Capture the cell that displays the provided text and extract its (x, y) central coordinate. 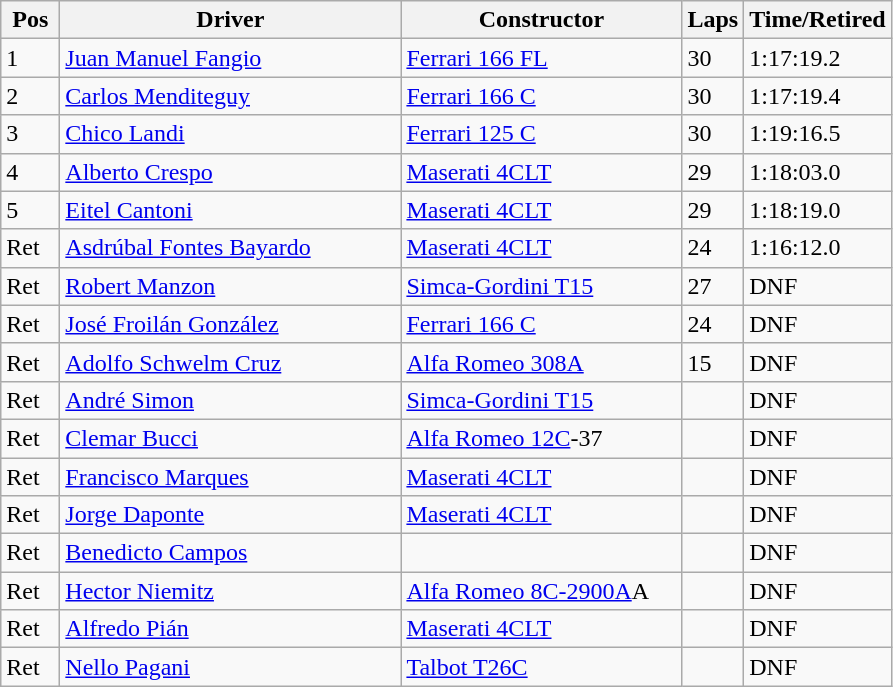
1:16:12.0 (818, 248)
Alberto Crespo (230, 172)
Laps (713, 20)
Talbot T26C (542, 667)
Alfa Romeo 12C-37 (542, 438)
Chico Landi (230, 134)
1:18:03.0 (818, 172)
Carlos Menditeguy (230, 96)
5 (30, 210)
1:18:19.0 (818, 210)
27 (713, 286)
Robert Manzon (230, 286)
Alfa Romeo 308A (542, 362)
1:19:16.5 (818, 134)
Ferrari 166 FL (542, 58)
José Froilán González (230, 324)
Alfredo Pián (230, 629)
Pos (30, 20)
Adolfo Schwelm Cruz (230, 362)
2 (30, 96)
Clemar Bucci (230, 438)
1:17:19.4 (818, 96)
Eitel Cantoni (230, 210)
Nello Pagani (230, 667)
1 (30, 58)
Francisco Marques (230, 477)
Driver (230, 20)
3 (30, 134)
Benedicto Campos (230, 553)
Alfa Romeo 8C-2900AA (542, 591)
Ferrari 125 C (542, 134)
15 (713, 362)
4 (30, 172)
Asdrúbal Fontes Bayardo (230, 248)
André Simon (230, 400)
Juan Manuel Fangio (230, 58)
Constructor (542, 20)
Hector Niemitz (230, 591)
Jorge Daponte (230, 515)
Time/Retired (818, 20)
1:17:19.2 (818, 58)
